Locate the cell with the specified text and output its (x, y) center coordinate. 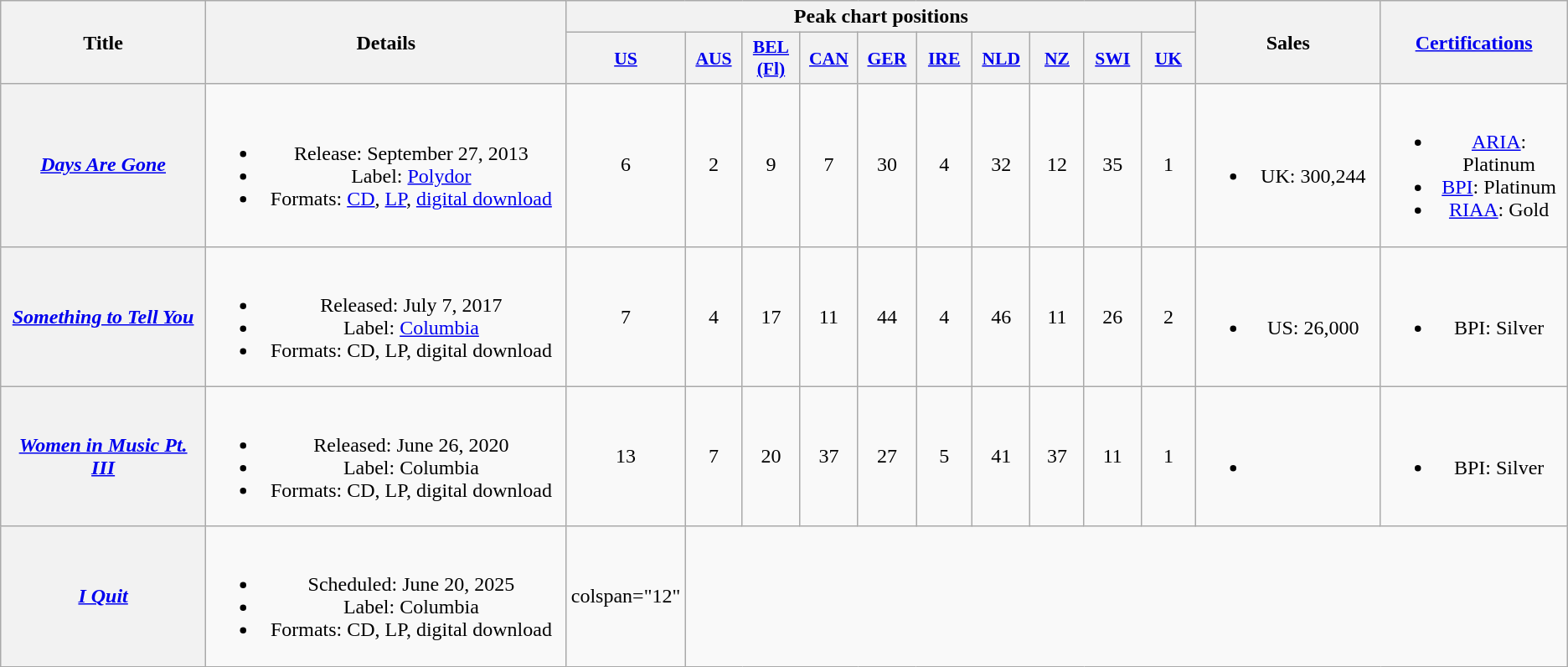
Days Are Gone (104, 165)
colspan="12" (626, 597)
13 (626, 456)
US: 26,000 (1287, 317)
Peak chart positions (881, 17)
Scheduled: June 20, 2025Label: ColumbiaFormats: CD, LP, digital download (385, 597)
Title (104, 42)
27 (886, 456)
30 (886, 165)
UK (1168, 59)
SWI (1112, 59)
12 (1057, 165)
Certifications (1474, 42)
GER (886, 59)
9 (771, 165)
26 (1112, 317)
ARIA: PlatinumBPI: PlatinumRIAA: Gold (1474, 165)
46 (1002, 317)
I Quit (104, 597)
17 (771, 317)
5 (945, 456)
UK: 300,244 (1287, 165)
41 (1002, 456)
Something to Tell You (104, 317)
35 (1112, 165)
US (626, 59)
NLD (1002, 59)
44 (886, 317)
Release: September 27, 2013Label: PolydorFormats: CD, LP, digital download (385, 165)
CAN (829, 59)
AUS (714, 59)
NZ (1057, 59)
BEL(Fl) (771, 59)
IRE (945, 59)
32 (1002, 165)
20 (771, 456)
Women in Music Pt. III (104, 456)
Released: July 7, 2017Label: ColumbiaFormats: CD, LP, digital download (385, 317)
6 (626, 165)
Sales (1287, 42)
Details (385, 42)
Released: June 26, 2020Label: ColumbiaFormats: CD, LP, digital download (385, 456)
